Pinpoint the cell where the given text exists, returning its [x, y] midpoint coordinate. 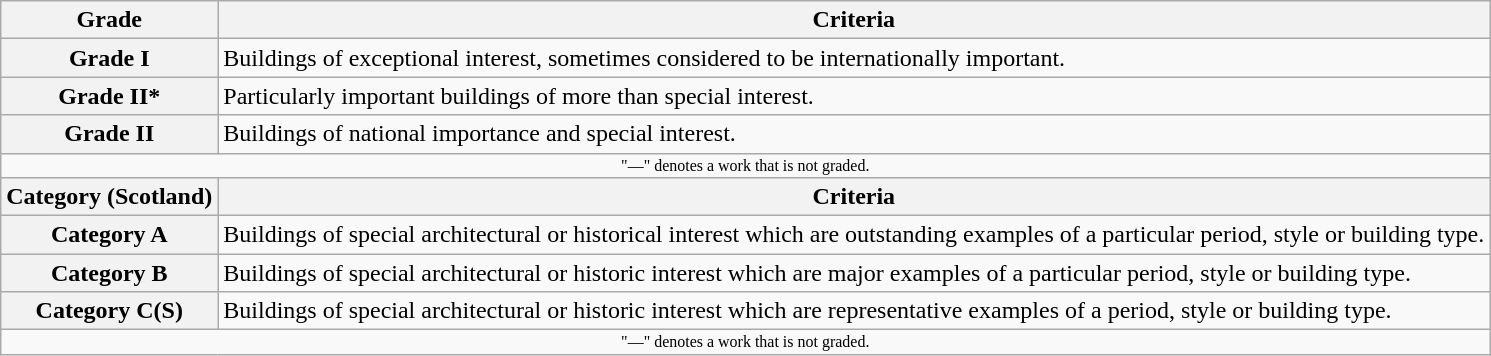
Buildings of special architectural or historical interest which are outstanding examples of a particular period, style or building type. [854, 234]
Category B [110, 273]
Grade II [110, 134]
Grade II* [110, 96]
Category A [110, 234]
Buildings of national importance and special interest. [854, 134]
Grade [110, 20]
Category (Scotland) [110, 196]
Buildings of special architectural or historic interest which are representative examples of a period, style or building type. [854, 311]
Buildings of special architectural or historic interest which are major examples of a particular period, style or building type. [854, 273]
Grade I [110, 58]
Buildings of exceptional interest, sometimes considered to be internationally important. [854, 58]
Particularly important buildings of more than special interest. [854, 96]
Category C(S) [110, 311]
